Provide the (x, y) coordinate of the cell's center where the given text is located.  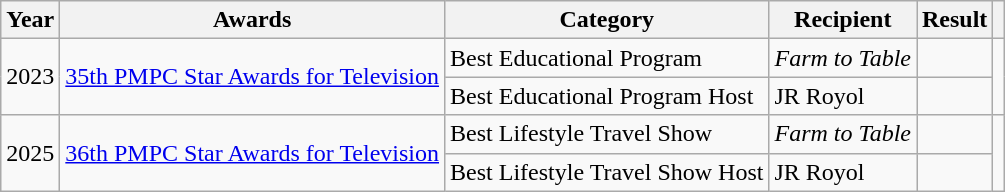
35th PMPC Star Awards for Television (252, 77)
Category (607, 20)
Best Educational Program Host (607, 96)
Best Educational Program (607, 58)
Recipient (843, 20)
2023 (30, 77)
Best Lifestyle Travel Show Host (607, 172)
Year (30, 20)
Result (954, 20)
Best Lifestyle Travel Show (607, 134)
2025 (30, 153)
Awards (252, 20)
36th PMPC Star Awards for Television (252, 153)
